Return (x, y) of the center of cell containing provided text 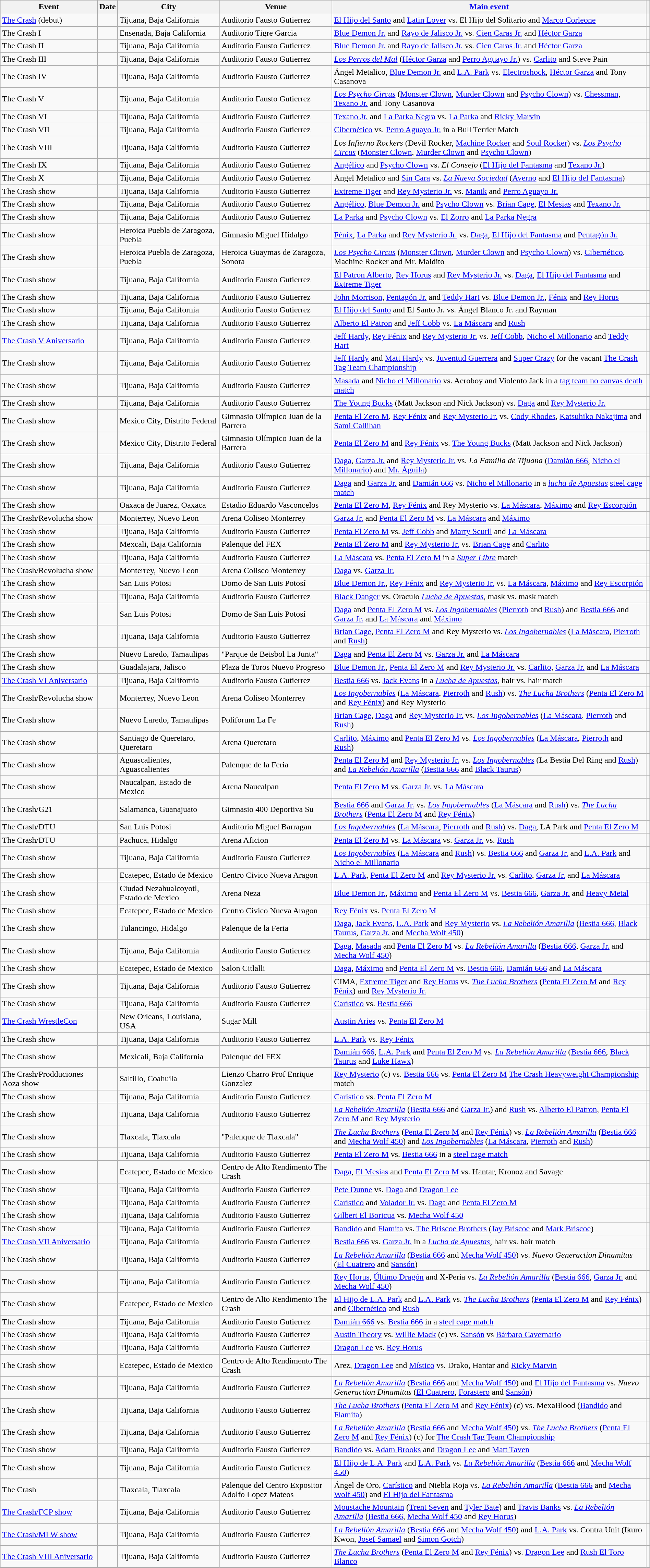
"Palenque de Tlaxcala" (276, 1137)
Daga, Garza Jr. and Rey Mysterio Jr. vs. La Familia de Tijuana (Damián 666, Nicho el Millonario) and Mr. Águila) (489, 465)
Daga vs. Garza Jr. (489, 570)
L.A. Park, Penta El Zero M and Rey Mysterio Jr. vs. Carlito, Garza Jr. and La Máscara (489, 875)
Mexcali, Baja California (169, 544)
Ángel Metalico and Sin Cara vs. La Nueva Sociedad (Averno and El Hijo del Fantasma) (489, 178)
Alberto El Patron and Jeff Cobb vs. La Máscara and Rush (489, 323)
Date (108, 7)
Blue Demon Jr., Máximo and Penta El Zero M vs. Bestia 666, Garza Jr. and Heavy Metal (489, 893)
The Crash (debut) (49, 20)
Daga, Masada and Penta El Zero M vs. La Rebelión Amarilla (Bestia 666, Garza Jr. and Mecha Wolf 450) (489, 950)
The Crash WrestleCon (49, 1021)
Gimnasio 400 Deportiva Su (276, 809)
Los Ingobernables (La Máscara, Pierroth and Rush) vs. The Lucha Brothers (Penta El Zero M and Rey Fénix) and Rey Mysterio (489, 697)
Bestia 666 vs. Garza Jr. in a Lucha de Apuestas, hair vs. hair match (489, 1242)
Bestia 666 vs. Jack Evans in a Lucha de Apuestas, hair vs. hair match (489, 680)
Penta El Zero M, Rey Fénix and Rey Mysterio vs. La Máscara, Máximo and Rey Escorpión (489, 505)
The Crash IV (49, 77)
Arena Aficion (276, 840)
Pete Dunne vs. Daga and Dragon Lee (489, 1189)
Carlito, Máximo and Penta El Zero M vs. Los Ingobernables (La Máscara, Pierroth and Rush) (489, 742)
Los Ingobernables (La Máscara, Pierroth and Rush) vs. Daga, LA Park and Penta El Zero M (489, 827)
The Crash V (49, 99)
Extreme Tiger and Rey Mysterio Jr. vs. Manik and Perro Aguayo Jr. (489, 191)
Daga and Penta El Zero M vs. Los Ingobernables (Pierroth and Rush) and Bestia 666 and Garza Jr. and La Máscara and Máximo (489, 614)
Black Danger vs. Oraculo Lucha de Apuestas, mask vs. mask match (489, 596)
El Hijo del Santo and El Santo Jr. vs. Ángel Blanco Jr. and Rayman (489, 310)
Carístico vs. Bestia 666 (489, 1003)
City (169, 7)
Los Ingobernables (La Máscara and Rush) vs. Bestia 666 and Garza Jr. and L.A. Park and Nicho el Millonario (489, 858)
Bandido and Flamita vs. The Briscoe Brothers (Jay Briscoe and Mark Briscoe) (489, 1229)
The Crash I (49, 33)
Garza Jr. and Penta El Zero M vs. La Máscara and Máximo (489, 518)
The Crash IX (49, 165)
Naucalpan, Estado de Mexico (169, 787)
The Crash/FCP show (49, 1512)
CIMA, Extreme Tiger and Rey Horus vs. The Lucha Brothers (Penta El Zero M and Rey Fénix) and Rey Mysterio Jr. (489, 986)
Blue Demon Jr., Penta El Zero M and Rey Mysterio Jr. vs. Carlito, Garza Jr. and La Máscara (489, 667)
Arez, Dragon Lee and Místico vs. Drako, Hantar and Ricky Marvin (489, 1366)
The Crash X (49, 178)
Saltillo, Coahuila (169, 1079)
Austin Theory vs. Willie Mack (c) vs. Sansón vs Bárbaro Cavernario (489, 1335)
Lienzo Charro Prof Enrique Gonzalez (276, 1079)
Penta El Zero M, Rey Fénix and Rey Mysterio Jr. vs. Cody Rhodes, Katsuhiko Nakajima and Sami Callihan (489, 421)
Daga, Máximo and Penta El Zero M vs. Bestia 666, Damián 666 and La Máscara (489, 968)
Arena Queretaro (276, 742)
Penta El Zero M and Rey Mysterio Jr. vs. Los Ingobernables (La Bestia Del Ring and Rush) and La Rebelión Amarilla (Bestia 666 and Black Taurus) (489, 765)
Austin Aries vs. Penta El Zero M (489, 1021)
The Crash VII Aniversario (49, 1242)
Los Psycho Circus (Monster Clown, Murder Clown and Psycho Clown) vs. Cibernético, Machine Rocker and Mr. Maldito (489, 257)
The Crash/Prodduciones Aoza show (49, 1079)
Daga, El Mesias and Penta El Zero M vs. Hantar, Kronoz and Savage (489, 1172)
Auditorio Tigre Garcia (276, 33)
L.A. Park vs. Rey Fénix (489, 1039)
New Orleans, Louisiana, USA (169, 1021)
Bandido vs. Adam Brooks and Dragon Lee and Matt Taven (489, 1450)
Plaza de Toros Nuevo Progreso (276, 667)
Main event (489, 7)
Ensenada, Baja California (169, 33)
Poliforum La Fe (276, 720)
La Rebelión Amarilla (Bestia 666 and Garza Jr.) and Rush vs. Alberto El Patron, Penta El Zero M and Rey Mysterio (489, 1114)
Penta El Zero M vs. Bestia 666 in a steel cage match (489, 1154)
Angélico, Blue Demon Jr. and Psycho Clown vs. Brian Cage, El Mesias and Texano Jr. (489, 204)
The Lucha Brothers (Penta El Zero M and Rey Fénix) (c) vs. MexaBlood (Bandido and Flamita) (489, 1410)
Santiago de Queretaro, Queretaro (169, 742)
Angélico and Psycho Clown vs. El Consejo (El Hijo del Fantasma and Texano Jr.) (489, 165)
El Patron Alberto, Rey Horus and Rey Mysterio Jr. vs. Daga, El Hijo del Fantasma and Extreme Tiger (489, 280)
Rey Mysterio (c) vs. Bestia 666 vs. Penta El Zero M The Crash Heavyweight Championship match (489, 1079)
The Lucha Brothers (Penta El Zero M and Rey Fénix) vs. Dragon Lee and Rush El Toro Blanco (489, 1557)
La Rebelión Amarilla (Bestia 666 and Mecha Wolf 450) and El Hijo del Fantasma vs. Nuevo Generaction Dinamitas (El Cuatrero, Forastero and Sansón) (489, 1387)
The Crash III (49, 59)
The Crash V Aniversario (49, 341)
Dragon Lee vs. Rey Horus (489, 1348)
The Crash VIII Aniversario (49, 1557)
The Crash/MLW show (49, 1534)
Jeff Hardy, Rey Fénix and Rey Mysterio Jr. vs. Jeff Cobb, Nicho el Millonario and Teddy Hart (489, 341)
La Máscara vs. Penta El Zero M in a Super Libre match (489, 557)
The Crash II (49, 46)
Blue Demon Jr., Rey Fénix and Rey Mysterio Jr. vs. La Máscara, Máximo and Rey Escorpión (489, 583)
John Morrison, Pentagón Jr. and Teddy Hart vs. Blue Demon Jr., Fénix and Rey Horus (489, 297)
Moustache Mountain (Trent Seven and Tyler Bate) and Travis Banks vs. La Rebelión Amarilla (Bestia 666, Mecha Wolf 450 and Rey Horus) (489, 1512)
Event (49, 7)
Penta El Zero M and Rey Mysterio Jr. vs. Brian Cage and Carlito (489, 544)
Gilbert El Boricua vs. Mecha Wolf 450 (489, 1215)
El Hijo de L.A. Park and L.A. Park vs. The Lucha Brothers (Penta El Zero M and Rey Fénix) and Cibernético and Rush (489, 1304)
Penta El Zero M vs. La Máscara vs. Garza Jr. vs. Rush (489, 840)
La Rebelión Amarilla (Bestia 666 and Mecha Wolf 450) vs. The Lucha Brothers (Penta El Zero M and Rey Fénix) (c) for The Crash Tag Team Championship (489, 1432)
Rey Fénix vs. Penta El Zero M (489, 911)
Mexicali, Baja California (169, 1057)
Bestia 666 and Garza Jr. vs. Los Ingobernables (La Máscara and Rush) vs. The Lucha Brothers (Penta El Zero M and Rey Fénix) (489, 809)
Jeff Hardy and Matt Hardy vs. Juventud Guerrera and Super Crazy for the vacant The Crash Tag Team Championship (489, 363)
"Parque de Beisbol La Junta" (276, 654)
El Hijo de L.A. Park and L.A. Park vs. La Rebelión Amarilla (Bestia 666 and Mecha Wolf 450) (489, 1468)
Masada and Nicho el Millonario vs. Aeroboy and Violento Jack in a tag team no canvas death match (489, 385)
Daga, Jack Evans, L.A. Park and Rey Mysterio vs. La Rebelión Amarilla (Bestia 666, Black Taurus, Garza Jr. and Mecha Wolf 450) (489, 928)
Carístico vs. Penta El Zero M (489, 1097)
Penta El Zero M and Rey Fénix vs. The Young Bucks (Matt Jackson and Nick Jackson) (489, 443)
Ángel Metalico, Blue Demon Jr. and L.A. Park vs. Electroshock, Héctor Garza and Tony Casanova (489, 77)
Penta El Zero M vs. Garza Jr. vs. La Máscara (489, 787)
Ciudad Nezahualcoyotl, Estado de Mexico (169, 893)
Texano Jr. and La Parka Negra vs. La Parka and Ricky Marvin (489, 116)
Fénix, La Parka and Rey Mysterio Jr. vs. Daga, El Hijo del Fantasma and Pentagón Jr. (489, 235)
Oaxaca de Juarez, Oaxaca (169, 505)
Guadalajara, Jalisco (169, 667)
The Young Bucks (Matt Jackson and Nick Jackson) vs. Daga and Rey Mysterio Jr. (489, 403)
Carístico and Volador Jr. vs. Daga and Penta El Zero M (489, 1202)
Venue (276, 7)
The Crash VI (49, 116)
Sugar Mill (276, 1021)
The Crash VII (49, 129)
Tulancingo, Hidalgo (169, 928)
Los Perros del Mal (Héctor Garza and Perro Aguayo Jr.) vs. Carlito and Steve Pain (489, 59)
Rey Horus, Último Dragón and X-Peria vs. La Rebelión Amarilla (Bestia 666, Garza Jr. and Mecha Wolf 450) (489, 1281)
The Crash VIII (49, 147)
La Rebelión Amarilla (Bestia 666 and Mecha Wolf 450) vs. Nuevo Generaction Dinamitas (El Cuatrero and Sansón) (489, 1259)
Daga and Garza Jr. and Damián 666 vs. Nicho el Millonario in a lucha de Apuestas steel cage match (489, 487)
La Rebelión Amarilla (Bestia 666 and Mecha Wolf 450) and L.A. Park vs. Contra Unit (Ikuro Kwon, Josef Samael and Simon Gotch) (489, 1534)
Aguascalientes, Aguascalientes (169, 765)
The Crash VI Aniversario (49, 680)
Arena Neza (276, 893)
Pachuca, Hidalgo (169, 840)
Gimnasio Miguel Hidalgo (276, 235)
La Parka and Psycho Clown vs. El Zorro and La Parka Negra (489, 217)
Penta El Zero M vs. Jeff Cobb and Marty Scurll and La Máscara (489, 531)
Heroica Guaymas de Zaragoza, Sonora (276, 257)
The Crash/G21 (49, 809)
Los Infierno Rockers (Devil Rocker, Machine Rocker and Soul Rocker) vs. Los Psycho Circus (Monster Clown, Murder Clown and Psycho Clown) (489, 147)
Daga and Penta El Zero M vs. Garza Jr. and La Máscara (489, 654)
Ángel de Oro, Carístico and Niebla Roja vs. La Rebelión Amarilla (Bestia 666 and Mecha Wolf 450) and El Hijo del Fantasma (489, 1490)
Salamanca, Guanajuato (169, 809)
Arena Naucalpan (276, 787)
Los Psycho Circus (Monster Clown, Murder Clown and Psycho Clown) vs. Chessman, Texano Jr. and Tony Casanova (489, 99)
Damián 666, L.A. Park and Penta El Zero M vs. La Rebelión Amarilla (Bestia 666, Black Taurus and Luke Hawx) (489, 1057)
Brian Cage, Penta El Zero M and Rey Mysterio vs. Los Ingobernables (La Máscara, Pierroth and Rush) (489, 637)
The Crash (49, 1490)
El Hijo del Santo and Latin Lover vs. El Hijo del Solitario and Marco Corleone (489, 20)
Cibernético vs. Perro Aguayo Jr. in a Bull Terrier Match (489, 129)
Damián 666 vs. Bestia 666 in a steel cage match (489, 1321)
Palenque del Centro Expositor Adolfo Lopez Mateos (276, 1490)
Auditorio Miguel Barragan (276, 827)
Brian Cage, Daga and Rey Mysterio Jr. vs. Los Ingobernables (La Máscara, Pierroth and Rush) (489, 720)
Estadio Eduardo Vasconcelos (276, 505)
Salon Citlalli (276, 968)
